Return the [x, y] coordinate for the center point of the cell that contains the specified text.  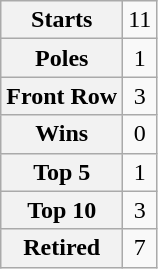
Retired [62, 248]
Front Row [62, 96]
0 [140, 134]
Starts [62, 20]
Top 5 [62, 172]
11 [140, 20]
Top 10 [62, 210]
Wins [62, 134]
7 [140, 248]
Poles [62, 58]
